Identify which cell holds the provided text, then report its (X, Y) central coordinate. 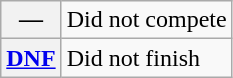
— (31, 20)
Did not compete (146, 20)
DNF (31, 58)
Did not finish (146, 58)
